Identify which cell holds the provided text, then report its [X, Y] central coordinate. 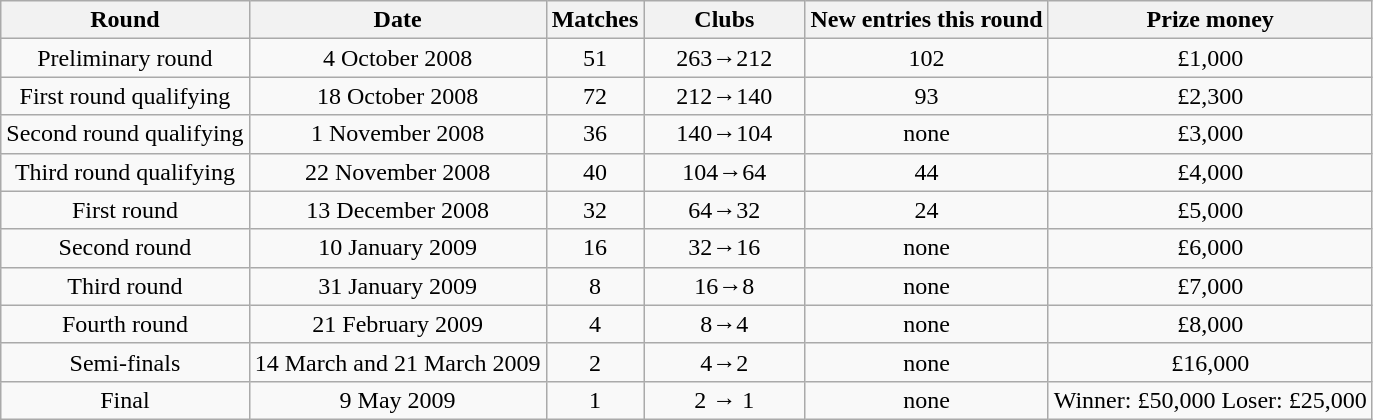
72 [595, 96]
Date [398, 20]
140→104 [724, 134]
51 [595, 58]
First round [125, 210]
8 [595, 286]
Matches [595, 20]
32 [595, 210]
40 [595, 172]
16→8 [724, 286]
9 May 2009 [398, 400]
4 [595, 324]
2 → 1 [724, 400]
£2,300 [1210, 96]
Second round [125, 248]
1 November 2008 [398, 134]
£1,000 [1210, 58]
Third round [125, 286]
1 [595, 400]
263→212 [724, 58]
64→32 [724, 210]
Second round qualifying [125, 134]
£16,000 [1210, 362]
10 January 2009 [398, 248]
13 December 2008 [398, 210]
104→64 [724, 172]
32→16 [724, 248]
£4,000 [1210, 172]
2 [595, 362]
£7,000 [1210, 286]
93 [926, 96]
14 March and 21 March 2009 [398, 362]
22 November 2008 [398, 172]
Final [125, 400]
Clubs [724, 20]
212→140 [724, 96]
18 October 2008 [398, 96]
102 [926, 58]
£5,000 [1210, 210]
Fourth round [125, 324]
£8,000 [1210, 324]
31 January 2009 [398, 286]
Round [125, 20]
New entries this round [926, 20]
£3,000 [1210, 134]
16 [595, 248]
24 [926, 210]
£6,000 [1210, 248]
4 October 2008 [398, 58]
Winner: £50,000 Loser: £25,000 [1210, 400]
8→4 [724, 324]
4→2 [724, 362]
36 [595, 134]
Preliminary round [125, 58]
Third round qualifying [125, 172]
Semi-finals [125, 362]
44 [926, 172]
21 February 2009 [398, 324]
First round qualifying [125, 96]
Prize money [1210, 20]
